Capture the cell that displays the provided text and extract its [x, y] central coordinate. 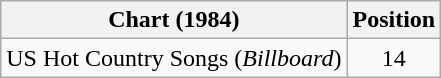
US Hot Country Songs (Billboard) [174, 58]
14 [394, 58]
Position [394, 20]
Chart (1984) [174, 20]
